Pinpoint the cell where the given text exists, returning its (X, Y) midpoint coordinate. 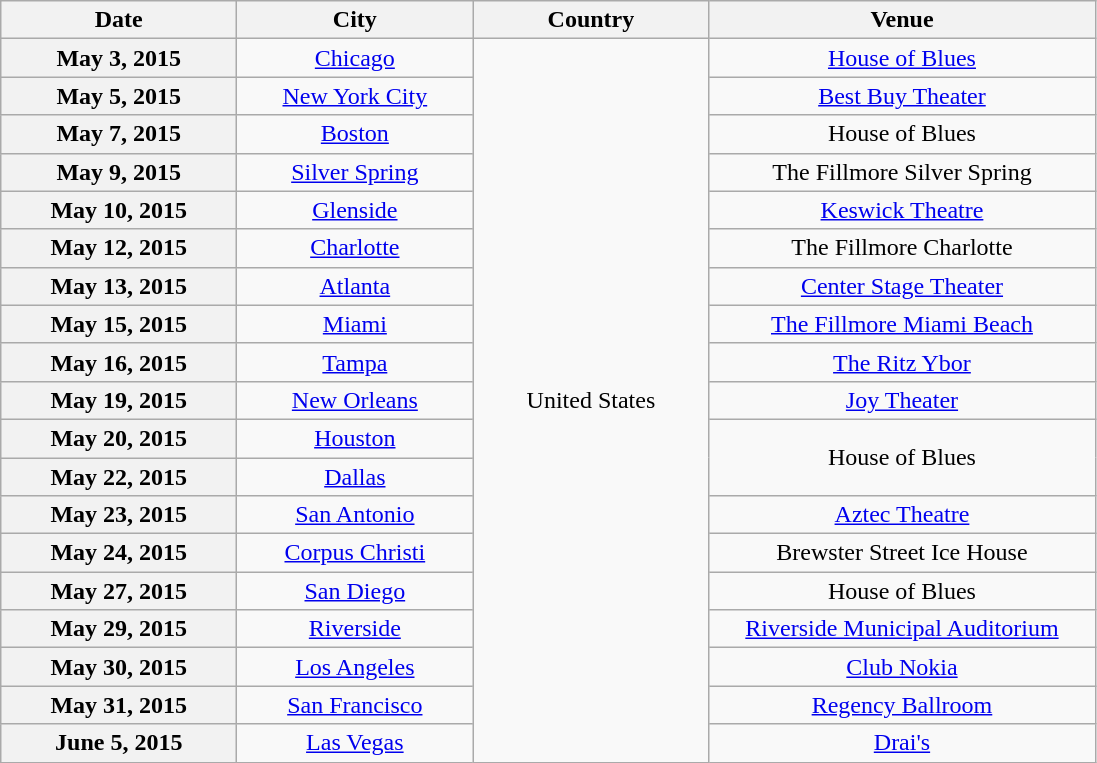
Club Nokia (902, 667)
City (355, 20)
Las Vegas (355, 743)
Drai's (902, 743)
The Fillmore Charlotte (902, 248)
May 13, 2015 (119, 286)
The Ritz Ybor (902, 362)
Date (119, 20)
May 15, 2015 (119, 324)
Riverside (355, 629)
Los Angeles (355, 667)
May 27, 2015 (119, 591)
May 30, 2015 (119, 667)
Aztec Theatre (902, 515)
May 20, 2015 (119, 438)
San Diego (355, 591)
The Fillmore Silver Spring (902, 172)
Joy Theater (902, 400)
Miami (355, 324)
May 29, 2015 (119, 629)
June 5, 2015 (119, 743)
Brewster Street Ice House (902, 553)
May 16, 2015 (119, 362)
May 7, 2015 (119, 134)
Riverside Municipal Auditorium (902, 629)
May 9, 2015 (119, 172)
May 5, 2015 (119, 96)
May 12, 2015 (119, 248)
Charlotte (355, 248)
May 24, 2015 (119, 553)
May 22, 2015 (119, 477)
Atlanta (355, 286)
Corpus Christi (355, 553)
New York City (355, 96)
Chicago (355, 58)
May 23, 2015 (119, 515)
Center Stage Theater (902, 286)
Tampa (355, 362)
Dallas (355, 477)
San Francisco (355, 705)
Venue (902, 20)
Glenside (355, 210)
San Antonio (355, 515)
Houston (355, 438)
May 3, 2015 (119, 58)
May 31, 2015 (119, 705)
Country (591, 20)
The Fillmore Miami Beach (902, 324)
United States (591, 400)
Best Buy Theater (902, 96)
May 19, 2015 (119, 400)
Keswick Theatre (902, 210)
Regency Ballroom (902, 705)
Silver Spring (355, 172)
New Orleans (355, 400)
May 10, 2015 (119, 210)
Boston (355, 134)
